Capture the cell that displays the provided text and extract its [X, Y] central coordinate. 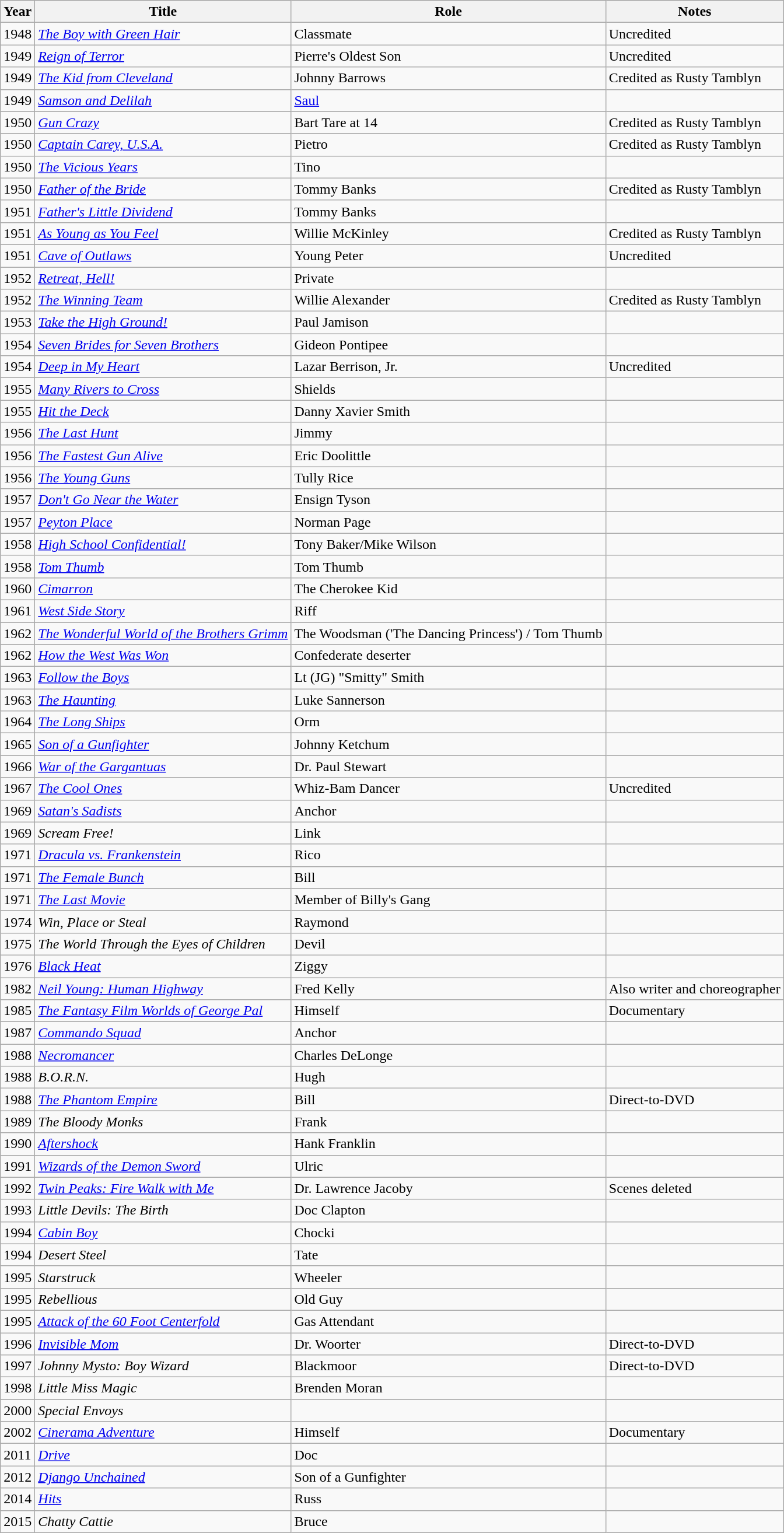
Reign of Terror [163, 56]
1960 [17, 589]
Hank Franklin [448, 1144]
Black Heat [163, 966]
As Young as You Feel [163, 233]
Whiz-Bam Dancer [448, 789]
2015 [17, 1521]
1948 [17, 34]
The Winning Team [163, 300]
1989 [17, 1122]
Role [448, 12]
Also writer and choreographer [694, 989]
Young Peter [448, 256]
Blackmoor [448, 1366]
2014 [17, 1499]
Dracula vs. Frankenstein [163, 855]
Private [448, 278]
1985 [17, 1011]
How the West Was Won [163, 656]
1987 [17, 1033]
Doc [448, 1455]
Devil [448, 944]
Scenes deleted [694, 1188]
Neil Young: Human Highway [163, 989]
Classmate [448, 34]
Jimmy [448, 433]
Twin Peaks: Fire Walk with Me [163, 1188]
Hits [163, 1499]
Seven Brides for Seven Brothers [163, 345]
The Boy with Green Hair [163, 34]
Attack of the 60 Foot Centerfold [163, 1321]
1964 [17, 722]
1990 [17, 1144]
Captain Carey, U.S.A. [163, 145]
Gun Crazy [163, 123]
B.O.R.N. [163, 1077]
Lazar Berrison, Jr. [448, 367]
The Cherokee Kid [448, 589]
Eric Doolittle [448, 456]
1993 [17, 1210]
1967 [17, 789]
Member of Billy's Gang [448, 900]
1998 [17, 1388]
Year [17, 12]
Rebellious [163, 1299]
Ensign Tyson [448, 500]
Tully Rice [448, 478]
1982 [17, 989]
West Side Story [163, 611]
Notes [694, 12]
The Vicious Years [163, 167]
Brenden Moran [448, 1388]
Saul [448, 100]
Cimarron [163, 589]
1992 [17, 1188]
Father's Little Dividend [163, 211]
Ziggy [448, 966]
Title [163, 12]
Cave of Outlaws [163, 256]
Lt (JG) "Smitty" Smith [448, 678]
The Fastest Gun Alive [163, 456]
Old Guy [448, 1299]
Confederate deserter [448, 656]
Cinerama Adventure [163, 1433]
Satan's Sadists [163, 811]
Django Unchained [163, 1477]
Tino [448, 167]
Bart Tare at 14 [448, 123]
2002 [17, 1433]
Many Rivers to Cross [163, 389]
The Wonderful World of the Brothers Grimm [163, 633]
Follow the Boys [163, 678]
Shields [448, 389]
The Young Guns [163, 478]
War of the Gargantuas [163, 766]
Chatty Cattie [163, 1521]
The Woodsman ('The Dancing Princess') / Tom Thumb [448, 633]
Norman Page [448, 522]
Danny Xavier Smith [448, 411]
Pietro [448, 145]
Starstruck [163, 1277]
Paul Jamison [448, 323]
Fred Kelly [448, 989]
Russ [448, 1499]
Don't Go Near the Water [163, 500]
The Kid from Cleveland [163, 78]
Raymond [448, 922]
Tony Baker/Mike Wilson [448, 544]
Wizards of the Demon Sword [163, 1166]
Hit the Deck [163, 411]
Johnny Ketchum [448, 744]
2011 [17, 1455]
The Last Hunt [163, 433]
Wheeler [448, 1277]
The Long Ships [163, 722]
Little Devils: The Birth [163, 1210]
Orm [448, 722]
Dr. Paul Stewart [448, 766]
Special Envoys [163, 1410]
The Haunting [163, 700]
Samson and Delilah [163, 100]
Father of the Bride [163, 189]
1975 [17, 944]
Cabin Boy [163, 1233]
Riff [448, 611]
Take the High Ground! [163, 323]
The Phantom Empire [163, 1100]
Charles DeLonge [448, 1055]
Drive [163, 1455]
1953 [17, 323]
Invisible Mom [163, 1343]
Little Miss Magic [163, 1388]
Dr. Lawrence Jacoby [448, 1188]
Gas Attendant [448, 1321]
Desert Steel [163, 1255]
Hugh [448, 1077]
Rico [448, 855]
2000 [17, 1410]
1991 [17, 1166]
Ulric [448, 1166]
The Fantasy Film Worlds of George Pal [163, 1011]
1974 [17, 922]
Deep in My Heart [163, 367]
The World Through the Eyes of Children [163, 944]
Win, Place or Steal [163, 922]
1965 [17, 744]
2012 [17, 1477]
1996 [17, 1343]
Bruce [448, 1521]
Scream Free! [163, 833]
High School Confidential! [163, 544]
The Bloody Monks [163, 1122]
Willie Alexander [448, 300]
1966 [17, 766]
Link [448, 833]
1976 [17, 966]
Luke Sannerson [448, 700]
Peyton Place [163, 522]
Gideon Pontipee [448, 345]
1961 [17, 611]
1997 [17, 1366]
Pierre's Oldest Son [448, 56]
Necromancer [163, 1055]
Tate [448, 1255]
Willie McKinley [448, 233]
Dr. Woorter [448, 1343]
The Last Movie [163, 900]
Johnny Mysto: Boy Wizard [163, 1366]
Johnny Barrows [448, 78]
The Female Bunch [163, 877]
Frank [448, 1122]
Doc Clapton [448, 1210]
Commando Squad [163, 1033]
Chocki [448, 1233]
The Cool Ones [163, 789]
Retreat, Hell! [163, 278]
Aftershock [163, 1144]
